Pinpoint the cell where the given text exists, returning its (x, y) midpoint coordinate. 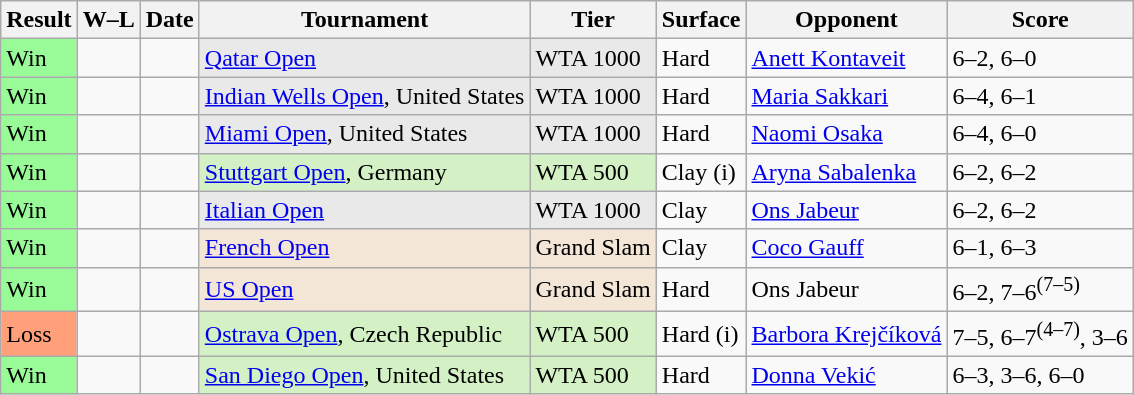
Qatar Open (364, 58)
7–5, 6–7(4–7), 3–6 (1040, 334)
Tier (593, 20)
French Open (364, 248)
6–4, 6–0 (1040, 134)
Opponent (846, 20)
Stuttgart Open, Germany (364, 172)
Score (1040, 20)
Italian Open (364, 210)
Tournament (364, 20)
Barbora Krejčíková (846, 334)
6–3, 3–6, 6–0 (1040, 375)
Loss (39, 334)
6–2, 7–6(7–5) (1040, 290)
Surface (701, 20)
Naomi Osaka (846, 134)
Maria Sakkari (846, 96)
6–1, 6–3 (1040, 248)
Anett Kontaveit (846, 58)
US Open (364, 290)
Miami Open, United States (364, 134)
Clay (i) (701, 172)
Ostrava Open, Czech Republic (364, 334)
San Diego Open, United States (364, 375)
Indian Wells Open, United States (364, 96)
Donna Vekić (846, 375)
Coco Gauff (846, 248)
Hard (i) (701, 334)
6–4, 6–1 (1040, 96)
Result (39, 20)
W–L (108, 20)
6–2, 6–0 (1040, 58)
Aryna Sabalenka (846, 172)
Date (170, 20)
